Pinpoint the cell where the given text exists, returning its [X, Y] midpoint coordinate. 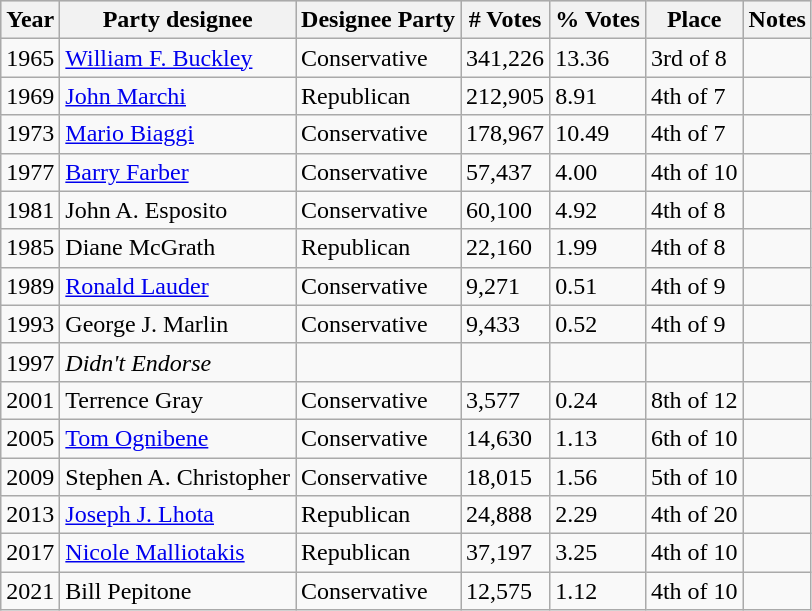
Bill Pepitone [178, 591]
1977 [30, 172]
George J. Marlin [178, 324]
24,888 [506, 515]
10.49 [598, 134]
9,271 [506, 286]
Didn't Endorse [178, 362]
Notes [777, 20]
1985 [30, 248]
Terrence Gray [178, 400]
22,160 [506, 248]
8th of 12 [694, 400]
1.13 [598, 438]
2017 [30, 553]
341,226 [506, 58]
Stephen A. Christopher [178, 477]
4.92 [598, 210]
4th of 20 [694, 515]
4.00 [598, 172]
# Votes [506, 20]
13.36 [598, 58]
Place [694, 20]
% Votes [598, 20]
37,197 [506, 553]
Diane McGrath [178, 248]
0.52 [598, 324]
Joseph J. Lhota [178, 515]
2021 [30, 591]
Designee Party [378, 20]
2.29 [598, 515]
John Marchi [178, 96]
2009 [30, 477]
60,100 [506, 210]
8.91 [598, 96]
212,905 [506, 96]
57,437 [506, 172]
1981 [30, 210]
178,967 [506, 134]
9,433 [506, 324]
18,015 [506, 477]
Barry Farber [178, 172]
5th of 10 [694, 477]
1997 [30, 362]
6th of 10 [694, 438]
Nicole Malliotakis [178, 553]
12,575 [506, 591]
2005 [30, 438]
Party designee [178, 20]
Mario Biaggi [178, 134]
Year [30, 20]
1.56 [598, 477]
William F. Buckley [178, 58]
2001 [30, 400]
1969 [30, 96]
3.25 [598, 553]
0.51 [598, 286]
14,630 [506, 438]
Ronald Lauder [178, 286]
Tom Ognibene [178, 438]
1965 [30, 58]
1989 [30, 286]
John A. Esposito [178, 210]
1.99 [598, 248]
0.24 [598, 400]
3rd of 8 [694, 58]
1.12 [598, 591]
1973 [30, 134]
2013 [30, 515]
3,577 [506, 400]
1993 [30, 324]
